Return (x, y) of the center of cell containing provided text 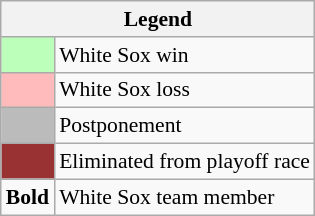
White Sox loss (184, 90)
Legend (158, 19)
Postponement (184, 126)
Bold (28, 197)
White Sox win (184, 55)
Eliminated from playoff race (184, 162)
White Sox team member (184, 197)
